Output the (X, Y) coordinate of the center of the cell containing the given text.  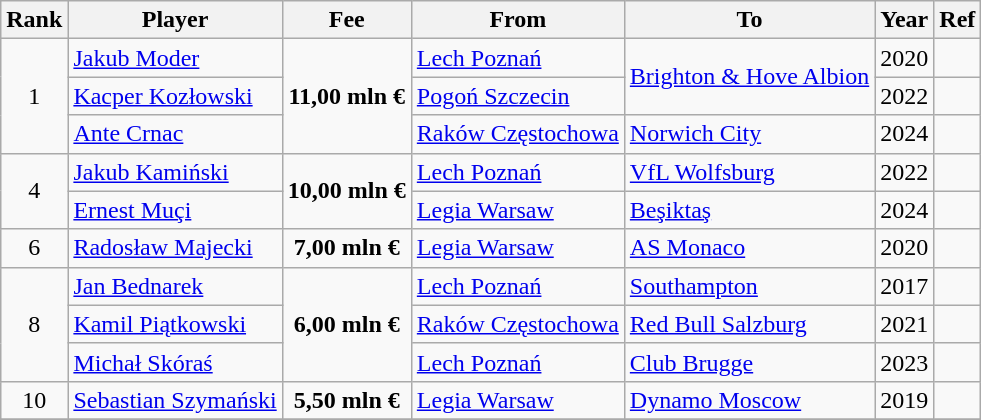
Player (175, 20)
To (749, 20)
2023 (904, 362)
Radosław Majecki (175, 248)
Kacper Kozłowski (175, 96)
Ref (958, 20)
Sebastian Szymański (175, 400)
Jakub Kamiński (175, 172)
6,00 mln € (346, 324)
4 (34, 191)
6 (34, 248)
Year (904, 20)
Fee (346, 20)
11,00 mln € (346, 96)
Kamil Piątkowski (175, 324)
Beşiktaş (749, 210)
Dynamo Moscow (749, 400)
2017 (904, 286)
1 (34, 96)
Norwich City (749, 134)
VfL Wolfsburg (749, 172)
Southampton (749, 286)
Ante Crnac (175, 134)
From (518, 20)
Jakub Moder (175, 58)
5,50 mln € (346, 400)
10,00 mln € (346, 191)
8 (34, 324)
Ernest Muçi (175, 210)
7,00 mln € (346, 248)
AS Monaco (749, 248)
Michał Skóraś (175, 362)
2021 (904, 324)
2019 (904, 400)
Club Brugge (749, 362)
Red Bull Salzburg (749, 324)
Jan Bednarek (175, 286)
10 (34, 400)
Pogoń Szczecin (518, 96)
Brighton & Hove Albion (749, 77)
Rank (34, 20)
